For the text-containing cell, return its midpoint in [X, Y] coordinate format. 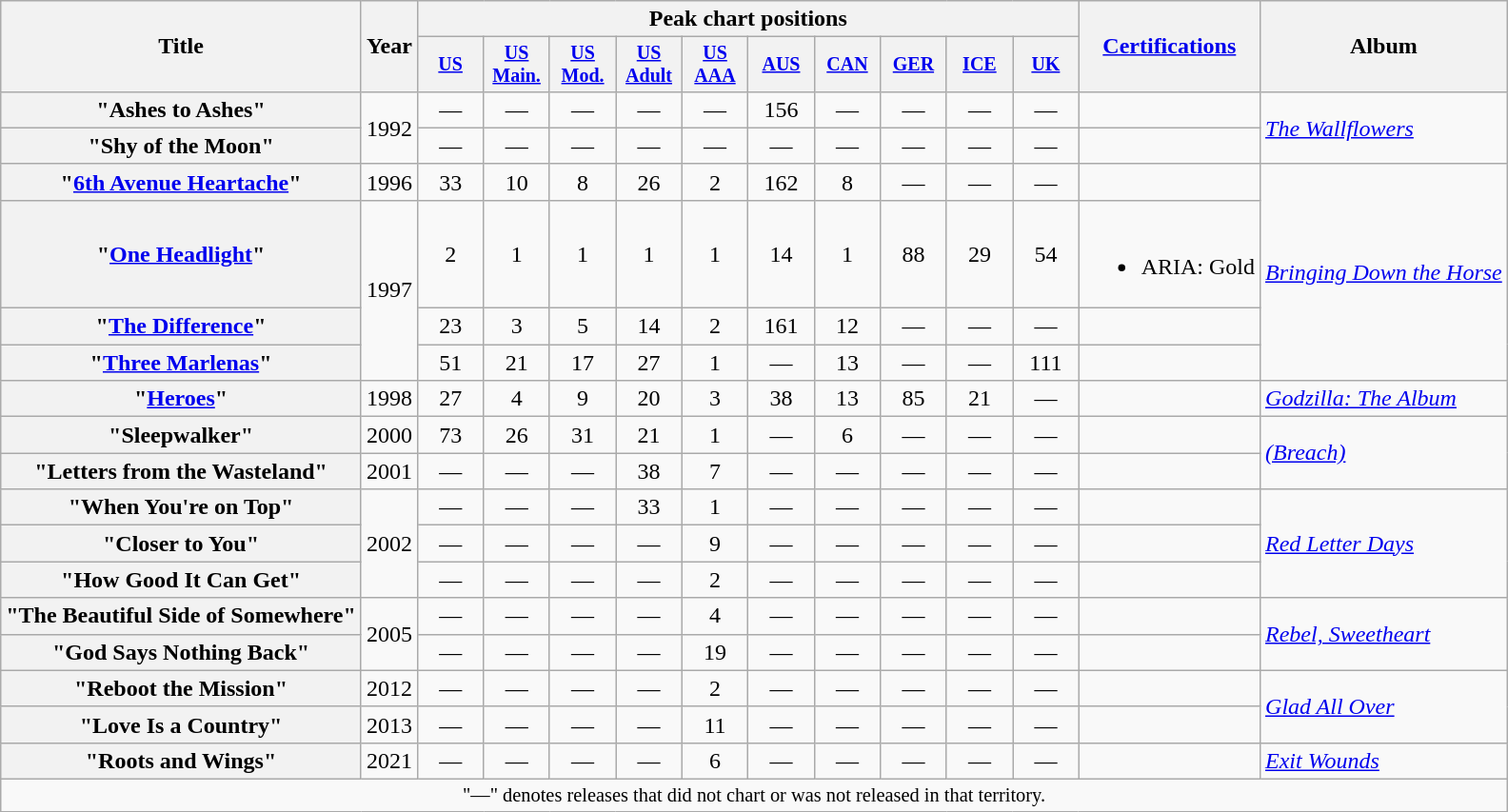
11 [714, 724]
162 [781, 182]
Certifications [1169, 47]
10 [516, 182]
GER [914, 65]
Album [1384, 47]
US [449, 65]
"Roots and Wings" [181, 761]
161 [781, 327]
19 [714, 652]
7 [714, 471]
Exit Wounds [1384, 761]
5 [583, 327]
2001 [388, 471]
"Heroes" [181, 399]
"Closer to You" [181, 544]
51 [449, 363]
Peak chart positions [748, 19]
AUS [781, 65]
"Shy of the Moon" [181, 146]
US Mod. [583, 65]
"God Says Nothing Back" [181, 652]
156 [781, 109]
(Breach) [1384, 453]
ICE [979, 65]
1992 [388, 128]
2021 [388, 761]
Glad All Over [1384, 706]
"One Headlight" [181, 253]
"The Difference" [181, 327]
1998 [388, 399]
2005 [388, 634]
31 [583, 435]
23 [449, 327]
Title [181, 47]
111 [1045, 363]
12 [847, 327]
CAN [847, 65]
88 [914, 253]
Rebel, Sweetheart [1384, 634]
54 [1045, 253]
1997 [388, 289]
Red Letter Days [1384, 544]
2012 [388, 688]
73 [449, 435]
2000 [388, 435]
"Love Is a Country" [181, 724]
"When You're on Top" [181, 507]
"The Beautiful Side of Somewhere" [181, 616]
"Ashes to Ashes" [181, 109]
"Sleepwalker" [181, 435]
"Reboot the Mission" [181, 688]
Year [388, 47]
US Main. [516, 65]
Bringing Down the Horse [1384, 272]
29 [979, 253]
ARIA: Gold [1169, 253]
The Wallflowers [1384, 128]
85 [914, 399]
US Adult [649, 65]
17 [583, 363]
"Three Marlenas" [181, 363]
"Letters from the Wasteland" [181, 471]
2002 [388, 544]
UK [1045, 65]
"How Good It Can Get" [181, 580]
20 [649, 399]
Godzilla: The Album [1384, 399]
2013 [388, 724]
1996 [388, 182]
"—" denotes releases that did not chart or was not released in that territory. [754, 795]
"6th Avenue Heartache" [181, 182]
US AAA [714, 65]
